Extract the (x, y) coordinate from the center of the cell holding the provided text.  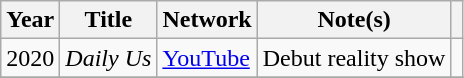
Debut reality show (354, 58)
Note(s) (354, 20)
2020 (30, 58)
Year (30, 20)
Title (108, 20)
Network (207, 20)
YouTube (207, 58)
Daily Us (108, 58)
